For the text-containing cell, return its midpoint in [X, Y] coordinate format. 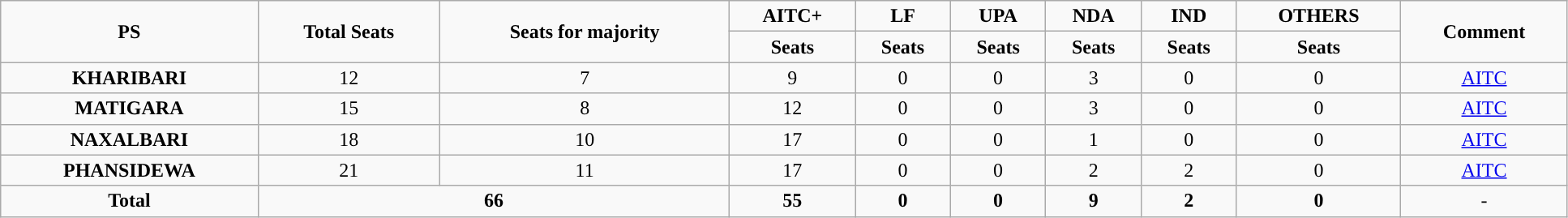
8 [585, 109]
NDA [1094, 16]
66 [494, 201]
55 [793, 201]
LF [903, 16]
18 [349, 139]
Total [130, 201]
Seats for majority [585, 32]
KHARIBARI [130, 78]
1 [1094, 139]
NAXALBARI [130, 139]
Comment [1484, 32]
15 [349, 109]
- [1484, 201]
MATIGARA [130, 109]
AITC+ [793, 16]
7 [585, 78]
PS [130, 32]
11 [585, 170]
UPA [998, 16]
21 [349, 170]
OTHERS [1318, 16]
Total Seats [349, 32]
10 [585, 139]
PHANSIDEWA [130, 170]
IND [1189, 16]
